Determine the [X, Y] coordinate at the center of the cell enclosing the given text.  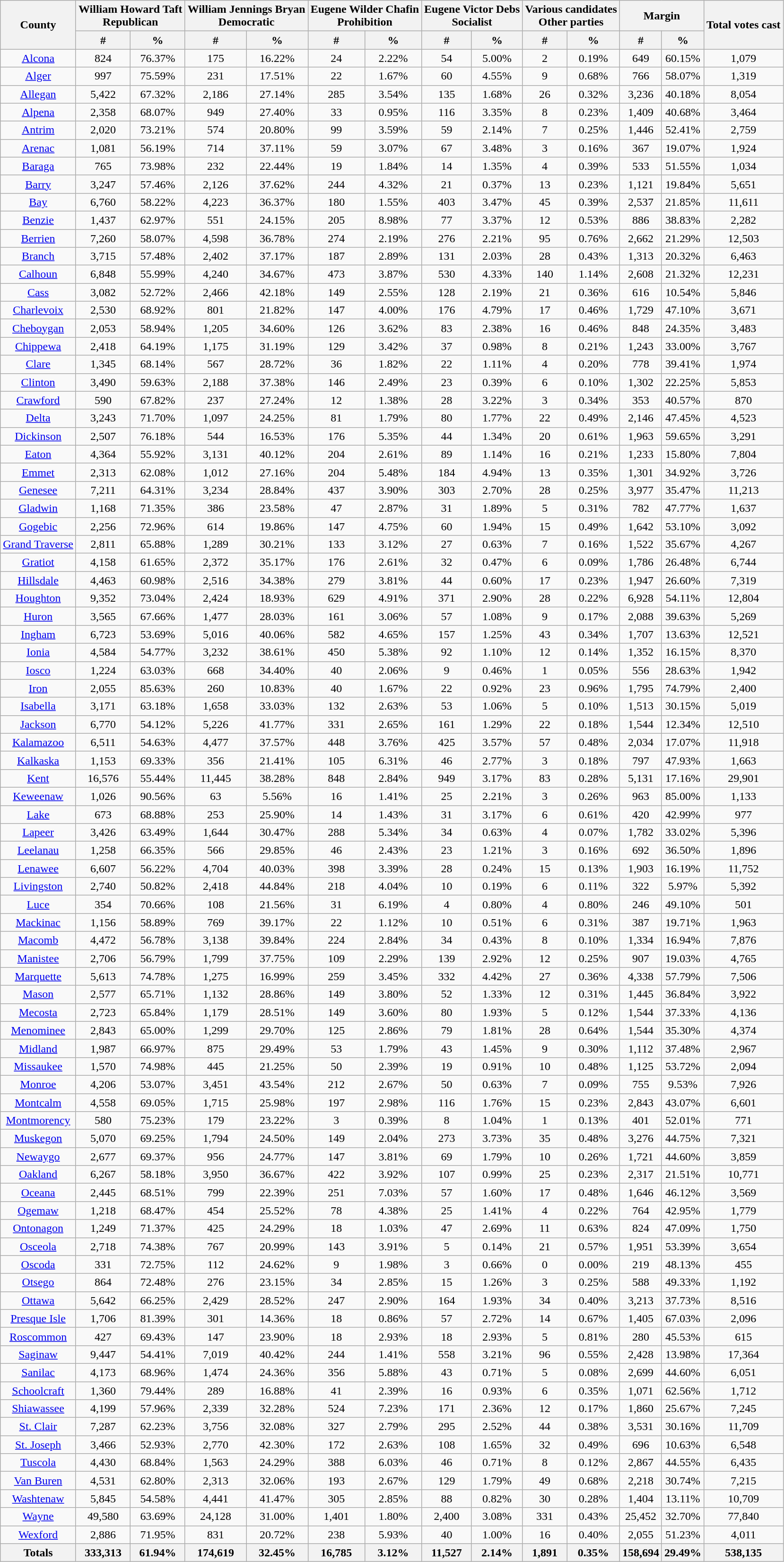
3,464 [744, 112]
21.32% [683, 274]
56.19% [158, 148]
8,516 [744, 1300]
16.53% [277, 436]
2,088 [640, 616]
35.17% [277, 562]
67 [447, 148]
1.03% [393, 1229]
6,607 [103, 869]
1.04% [497, 1121]
Emmet [38, 472]
58.18% [158, 1175]
20.80% [277, 130]
58.22% [158, 202]
69.33% [158, 760]
4,364 [103, 454]
7,804 [744, 454]
1.00% [497, 1535]
23.90% [277, 1336]
3.06% [393, 616]
5,845 [103, 1499]
33 [336, 112]
232 [216, 166]
12,521 [744, 634]
68.47% [158, 1211]
179 [216, 1121]
4,240 [216, 274]
40.57% [683, 400]
4.94% [497, 472]
1.25% [497, 634]
Newaygo [38, 1157]
St. Clair [38, 1427]
Sanilac [38, 1372]
4.32% [393, 184]
4,441 [216, 1499]
Lapeer [38, 833]
2.38% [497, 328]
William Jennings BryanDemocratic [246, 16]
1,352 [640, 652]
4.38% [393, 1211]
20 [545, 436]
956 [216, 1157]
Alger [38, 76]
386 [216, 508]
1.60% [497, 1193]
11,709 [744, 1427]
3.62% [393, 328]
Marquette [38, 976]
Kalamazoo [38, 742]
92 [447, 652]
37.17% [277, 256]
36.67% [277, 1175]
1.76% [497, 1103]
26.48% [683, 562]
0 [545, 1264]
Lenawee [38, 869]
246 [640, 904]
40.18% [683, 94]
34.67% [277, 274]
21.29% [683, 238]
5,070 [103, 1139]
49 [545, 1481]
51.55% [683, 166]
907 [640, 958]
2,218 [640, 1481]
40.12% [277, 454]
46.12% [683, 1193]
473 [336, 274]
56.78% [158, 940]
34.38% [277, 580]
4.33% [497, 274]
56.79% [158, 958]
78 [336, 1211]
1,233 [640, 454]
28.52% [277, 1300]
219 [640, 1264]
1,175 [216, 346]
39.84% [277, 940]
1.80% [393, 1517]
5,019 [744, 706]
3,082 [103, 292]
10,709 [744, 1499]
1,891 [545, 1553]
67.32% [158, 94]
616 [640, 292]
21.56% [277, 904]
3.48% [497, 148]
1,218 [103, 1211]
2,146 [640, 418]
3,859 [744, 1157]
501 [744, 904]
3.80% [393, 994]
21.85% [683, 202]
63 [216, 796]
Keweenaw [38, 796]
231 [216, 76]
3,426 [103, 833]
1.82% [393, 364]
1,179 [216, 1012]
Kent [38, 778]
72.75% [158, 1264]
580 [103, 1121]
977 [744, 814]
1,289 [216, 544]
74.38% [158, 1246]
79.44% [158, 1390]
0.92% [497, 688]
6,928 [640, 598]
184 [447, 472]
322 [640, 886]
174,619 [216, 1553]
1,258 [103, 851]
39.63% [683, 616]
47.77% [683, 508]
1.89% [497, 508]
1.08% [497, 616]
Oakland [38, 1175]
1,779 [744, 1211]
2,445 [103, 1193]
0.30% [593, 1048]
4,531 [103, 1481]
3.47% [497, 202]
3,756 [216, 1427]
2.65% [393, 724]
41.47% [277, 1499]
28.72% [277, 364]
34.60% [277, 328]
3,490 [103, 382]
5.38% [393, 652]
37.38% [277, 382]
Charlevoix [38, 310]
16.99% [277, 976]
1,446 [640, 130]
551 [216, 220]
2,188 [216, 382]
21.25% [277, 1066]
72.96% [158, 527]
40.68% [683, 112]
614 [216, 527]
24 [336, 58]
Ionia [38, 652]
11 [545, 1229]
Luce [38, 904]
289 [216, 1390]
19.03% [683, 958]
81 [336, 418]
60.98% [158, 580]
9.53% [683, 1084]
0.08% [593, 1372]
Leelanau [38, 851]
34.40% [277, 670]
0.11% [593, 886]
1.33% [497, 994]
3.60% [393, 1012]
105 [336, 760]
28.51% [277, 1012]
5.93% [393, 1535]
574 [216, 130]
54.58% [158, 1499]
4,199 [103, 1409]
22.44% [277, 166]
25.52% [277, 1211]
56.22% [158, 869]
66.97% [158, 1048]
1,299 [216, 1030]
1,750 [744, 1229]
11,527 [447, 1553]
53.69% [158, 634]
2 [545, 58]
4.75% [393, 527]
69.05% [158, 1103]
6.31% [393, 760]
74.98% [158, 1066]
1,034 [744, 166]
85.63% [158, 688]
963 [640, 796]
40.03% [277, 869]
57.96% [158, 1409]
38.61% [277, 652]
3,236 [640, 94]
668 [216, 670]
5.56% [277, 796]
Presque Isle [38, 1318]
2,358 [103, 112]
875 [216, 1048]
62.56% [683, 1390]
55.44% [158, 778]
157 [447, 634]
William Howard TaftRepublican [131, 16]
90.56% [158, 796]
24.62% [277, 1264]
61.65% [158, 562]
1,404 [640, 1499]
274 [336, 238]
Eaton [38, 454]
4.04% [393, 886]
77 [447, 220]
4.91% [393, 598]
2,034 [640, 742]
0.86% [393, 1318]
54 [447, 58]
54.63% [158, 742]
35.47% [683, 490]
Gogebic [38, 527]
1,795 [640, 688]
74.78% [158, 976]
158,694 [640, 1553]
25,452 [640, 1517]
3,466 [103, 1445]
69.25% [158, 1139]
0.81% [593, 1336]
81.39% [158, 1318]
59.65% [683, 436]
3,726 [744, 472]
1,477 [216, 616]
12,503 [744, 238]
7.23% [393, 1409]
42.95% [683, 1211]
1,715 [216, 1103]
52.72% [158, 292]
7,287 [103, 1427]
0.82% [497, 1499]
64.31% [158, 490]
131 [447, 256]
53.39% [683, 1246]
24.25% [277, 418]
3.92% [393, 1175]
20.99% [277, 1246]
10.54% [683, 292]
538,135 [744, 1553]
74.79% [683, 688]
69.37% [158, 1157]
57.46% [158, 184]
1.34% [497, 436]
5,269 [744, 616]
9,352 [103, 598]
44.75% [683, 1139]
Tuscola [38, 1463]
588 [640, 1282]
49,580 [103, 1517]
1,437 [103, 220]
205 [336, 220]
35 [545, 1139]
50.82% [158, 886]
1,153 [103, 760]
53.72% [683, 1066]
2,718 [103, 1246]
24.15% [277, 220]
1,112 [640, 1048]
797 [640, 760]
1.06% [497, 706]
558 [447, 1354]
765 [103, 166]
99 [336, 130]
4,267 [744, 544]
54.77% [158, 652]
23.22% [277, 1121]
327 [336, 1427]
6,267 [103, 1175]
37.73% [683, 1300]
4,136 [744, 1012]
1.68% [497, 94]
79 [447, 1030]
3,767 [744, 346]
0.64% [593, 1030]
2,282 [744, 220]
454 [216, 1211]
73.98% [158, 166]
2.06% [393, 670]
448 [336, 742]
3,276 [640, 1139]
Total votes cast [744, 25]
76.18% [158, 436]
65.84% [158, 1012]
Dickinson [38, 436]
1,156 [103, 922]
72.48% [158, 1282]
1,081 [103, 148]
Ottawa [38, 1300]
Mackinac [38, 922]
1,987 [103, 1048]
95 [545, 238]
57.48% [158, 256]
125 [336, 1030]
26 [545, 94]
Benzie [38, 220]
2,096 [744, 1318]
778 [640, 364]
45 [545, 202]
24.36% [277, 1372]
4,523 [744, 418]
6,051 [744, 1372]
2.43% [393, 851]
2,530 [103, 310]
3.39% [393, 869]
2,811 [103, 544]
0.37% [497, 184]
455 [744, 1264]
36.37% [277, 202]
8,054 [744, 94]
St. Joseph [38, 1445]
8,370 [744, 652]
401 [640, 1121]
62.97% [158, 220]
16.22% [277, 58]
64.19% [158, 346]
3.08% [497, 1517]
Wayne [38, 1517]
52 [447, 994]
County [38, 25]
52.41% [683, 130]
Calhoun [38, 274]
6,435 [744, 1463]
32.28% [277, 1409]
1,275 [216, 976]
6,463 [744, 256]
870 [744, 400]
649 [640, 58]
3,715 [103, 256]
25.90% [277, 814]
37.11% [277, 148]
2,466 [216, 292]
Midland [38, 1048]
2.52% [497, 1427]
673 [103, 814]
17,364 [744, 1354]
Clare [38, 364]
7,926 [744, 1084]
Ingham [38, 634]
34.92% [683, 472]
Gladwin [38, 508]
3,671 [744, 310]
2.04% [393, 1139]
Jackson [38, 724]
1.29% [497, 724]
24,128 [216, 1517]
3,243 [103, 418]
3,565 [103, 616]
54.12% [158, 724]
1,401 [336, 1517]
49.33% [683, 1282]
71.37% [158, 1229]
Barry [38, 184]
20.32% [683, 256]
590 [103, 400]
6,548 [744, 1445]
25.98% [277, 1103]
22.25% [683, 382]
Roscommon [38, 1336]
16.15% [683, 652]
5.00% [497, 58]
3,922 [744, 994]
2.92% [497, 958]
1,794 [216, 1139]
4,472 [103, 940]
71.70% [158, 418]
70.66% [158, 904]
Margin [662, 16]
2.69% [497, 1229]
58.94% [158, 328]
2,723 [103, 1012]
Berrien [38, 238]
43.54% [277, 1084]
7,321 [744, 1139]
Kalkaska [38, 760]
280 [640, 1336]
2,537 [640, 202]
4.79% [497, 310]
3.73% [497, 1139]
3,569 [744, 1193]
3,977 [640, 490]
60.15% [683, 58]
35.30% [683, 1030]
3,232 [216, 652]
47.45% [683, 418]
273 [447, 1139]
24.35% [683, 328]
47.09% [683, 1229]
68.07% [158, 112]
Hillsdale [38, 580]
3.21% [497, 1354]
197 [336, 1103]
19.07% [683, 148]
10.63% [683, 1445]
11,213 [744, 490]
16.88% [277, 1390]
7,506 [744, 976]
4,011 [744, 1535]
51.23% [683, 1535]
7,319 [744, 580]
67.03% [683, 1318]
16,576 [103, 778]
3.42% [393, 346]
Wexford [38, 1535]
7.03% [393, 1193]
65.71% [158, 994]
Oceana [38, 1193]
19.84% [683, 184]
288 [336, 833]
Livingston [38, 886]
68.92% [158, 310]
3,950 [216, 1175]
6,723 [103, 634]
Iosco [38, 670]
1,012 [216, 472]
1.77% [497, 418]
5,853 [744, 382]
2.86% [393, 1030]
445 [216, 1066]
68.84% [158, 1463]
2.79% [393, 1427]
6,770 [103, 724]
Allegan [38, 94]
5,226 [216, 724]
4.55% [497, 76]
387 [640, 922]
33.03% [277, 706]
16.19% [683, 869]
Mason [38, 994]
4,704 [216, 869]
2,424 [216, 598]
5.34% [393, 833]
27.16% [277, 472]
279 [336, 580]
Saginaw [38, 1354]
36.50% [683, 851]
1,302 [640, 382]
1,729 [640, 310]
3.57% [497, 742]
8.98% [393, 220]
1,706 [103, 1318]
1,474 [216, 1372]
1.43% [393, 814]
22.39% [277, 1193]
12,510 [744, 724]
52.01% [683, 1121]
41 [336, 1390]
1,974 [744, 364]
Totals [38, 1553]
3.76% [393, 742]
1,192 [744, 1282]
831 [216, 1535]
42.99% [683, 814]
1.12% [393, 922]
27.14% [277, 94]
Ogemaw [38, 1211]
2,402 [216, 256]
1,786 [640, 562]
Gratiot [38, 562]
1,721 [640, 1157]
31.19% [277, 346]
10,771 [744, 1175]
2.49% [393, 382]
69 [447, 1157]
0.05% [593, 670]
2.98% [393, 1103]
66.35% [158, 851]
0.99% [497, 1175]
1.35% [497, 166]
367 [640, 148]
Montmorency [38, 1121]
13.63% [683, 634]
24.77% [277, 1157]
29.85% [277, 851]
1,224 [103, 670]
2,677 [103, 1157]
771 [744, 1121]
251 [336, 1193]
55.99% [158, 274]
133 [336, 544]
7,245 [744, 1409]
Houghton [38, 598]
Huron [38, 616]
45.53% [683, 1336]
11,611 [744, 202]
2,608 [640, 274]
Grand Traverse [38, 544]
Clinton [38, 382]
Branch [38, 256]
1,334 [640, 940]
36.84% [683, 994]
39.17% [277, 922]
2.29% [393, 958]
164 [447, 1300]
3.22% [497, 400]
3,092 [744, 527]
237 [216, 400]
1,168 [103, 508]
30.15% [683, 706]
332 [447, 976]
Baraga [38, 166]
1.81% [497, 1030]
3.87% [393, 274]
2.77% [497, 760]
260 [216, 688]
28.03% [277, 616]
3,531 [640, 1427]
17.51% [277, 76]
23.15% [277, 1282]
32.08% [277, 1427]
0.47% [497, 562]
3,131 [216, 454]
57.79% [683, 976]
11,752 [744, 869]
3.91% [393, 1246]
31.00% [277, 1517]
692 [640, 851]
4,477 [216, 742]
7,211 [103, 490]
450 [336, 652]
2.72% [497, 1318]
71.95% [158, 1535]
5,642 [103, 1300]
24.50% [277, 1139]
54.41% [158, 1354]
Montcalm [38, 1103]
47.10% [683, 310]
5,016 [216, 634]
582 [336, 634]
2,094 [744, 1066]
0.76% [593, 238]
1,121 [640, 184]
42.30% [277, 1445]
1,097 [216, 418]
755 [640, 1084]
6,848 [103, 274]
5,392 [744, 886]
4,338 [640, 976]
799 [216, 1193]
53.10% [683, 527]
30.21% [277, 544]
Chippewa [38, 346]
62.80% [158, 1481]
47.93% [683, 760]
4,558 [103, 1103]
Various candidatesOther parties [571, 16]
Muskegon [38, 1139]
1,951 [640, 1246]
32.06% [277, 1481]
3,234 [216, 490]
135 [447, 94]
0.38% [593, 1427]
16,785 [336, 1553]
2,317 [640, 1175]
1.11% [497, 364]
4,374 [744, 1030]
Macomb [38, 940]
Iron [38, 688]
714 [216, 148]
3.35% [497, 112]
17.16% [683, 778]
20.72% [277, 1535]
37.33% [683, 1012]
10.83% [277, 688]
3.45% [393, 976]
0.55% [593, 1354]
67.66% [158, 616]
2,867 [640, 1463]
6,511 [103, 742]
30.74% [683, 1481]
29.70% [277, 1030]
1,026 [103, 796]
1,642 [640, 527]
Arenac [38, 148]
3.37% [497, 220]
6,601 [744, 1103]
38.83% [683, 220]
62.08% [158, 472]
0.51% [497, 922]
26.60% [683, 580]
3.07% [393, 148]
0.53% [593, 220]
41.77% [277, 724]
67.82% [158, 400]
1,313 [640, 256]
767 [216, 1246]
73.21% [158, 130]
766 [640, 76]
6.19% [393, 904]
30.16% [683, 1427]
Delta [38, 418]
48.13% [683, 1264]
63.03% [158, 670]
Mecosta [38, 1012]
128 [447, 292]
2,662 [640, 238]
13.98% [683, 1354]
886 [640, 220]
1,896 [744, 851]
0.20% [593, 364]
2,126 [216, 184]
5,651 [744, 184]
77,840 [744, 1517]
65.88% [158, 544]
Eugene Victor DebsSocialist [472, 16]
1,360 [103, 1390]
3,451 [216, 1084]
73.04% [158, 598]
1,942 [744, 670]
5,613 [103, 976]
68.96% [158, 1372]
Washtenaw [38, 1499]
1,319 [744, 76]
0.93% [497, 1390]
37.57% [277, 742]
1,405 [640, 1318]
Monroe [38, 1084]
354 [103, 904]
1.21% [497, 851]
14.36% [277, 1318]
1,570 [103, 1066]
3,483 [744, 328]
Cheboygan [38, 328]
4,598 [216, 238]
427 [103, 1336]
3,291 [744, 436]
2,507 [103, 436]
146 [336, 382]
5,131 [640, 778]
132 [336, 706]
27.40% [277, 112]
27.24% [277, 400]
55.92% [158, 454]
65.00% [158, 1030]
2,339 [216, 1409]
3.54% [393, 94]
1,644 [216, 833]
0.07% [593, 833]
39.41% [683, 364]
2,428 [640, 1354]
Bay [38, 202]
4,463 [103, 580]
353 [640, 400]
44.55% [683, 1463]
544 [216, 436]
75.23% [158, 1121]
6,744 [744, 562]
333,313 [103, 1553]
52.93% [158, 1445]
1,707 [640, 634]
29,901 [744, 778]
864 [103, 1282]
2,020 [103, 130]
247 [336, 1300]
Eugene Wilder ChafinProhibition [365, 16]
5.97% [683, 886]
75.59% [158, 76]
4.65% [393, 634]
1,637 [744, 508]
2,516 [216, 580]
769 [216, 922]
63.69% [158, 1517]
140 [545, 274]
17.07% [683, 742]
37.48% [683, 1048]
54.11% [683, 598]
1,860 [640, 1409]
187 [336, 256]
4,158 [103, 562]
30.47% [277, 833]
28.86% [277, 994]
18.93% [277, 598]
2,577 [103, 994]
63.18% [158, 706]
2,967 [744, 1048]
40.06% [277, 634]
Isabella [38, 706]
0.57% [593, 1246]
2,256 [103, 527]
1,658 [216, 706]
2.22% [393, 58]
32.70% [683, 1517]
259 [336, 976]
68.14% [158, 364]
1,712 [744, 1390]
19.86% [277, 527]
6.03% [393, 1463]
Oscoda [38, 1264]
4,765 [744, 958]
371 [447, 598]
566 [216, 851]
305 [336, 1499]
5.35% [393, 436]
1,799 [216, 958]
Menominee [38, 1030]
1,782 [640, 833]
1.45% [497, 1048]
171 [447, 1409]
36.78% [277, 238]
42.18% [277, 292]
28.84% [277, 490]
Cass [38, 292]
2.36% [497, 1409]
2,706 [103, 958]
1,947 [640, 580]
4,173 [103, 1372]
1.38% [393, 400]
180 [336, 202]
629 [336, 598]
23.58% [277, 508]
112 [216, 1264]
422 [336, 1175]
285 [336, 94]
218 [336, 886]
0.32% [593, 94]
3,213 [640, 1300]
1,924 [744, 148]
764 [640, 1211]
3.59% [393, 130]
303 [447, 490]
1,243 [640, 346]
Van Buren [38, 1481]
88 [447, 1499]
37.75% [277, 958]
524 [336, 1409]
2,053 [103, 328]
6,760 [103, 202]
21.82% [277, 310]
172 [336, 1445]
Alcona [38, 58]
1,071 [640, 1390]
7,215 [744, 1481]
4,430 [103, 1463]
12,804 [744, 598]
3.90% [393, 490]
3,138 [216, 940]
85.00% [683, 796]
2,886 [103, 1535]
21.41% [277, 760]
238 [336, 1535]
4.42% [497, 976]
Osceola [38, 1246]
2.87% [393, 508]
7,876 [744, 940]
Antrim [38, 130]
782 [640, 508]
253 [216, 814]
30 [545, 1499]
1,079 [744, 58]
175 [216, 58]
2.70% [497, 490]
68.88% [158, 814]
63.49% [158, 833]
997 [103, 76]
36 [336, 364]
4,584 [103, 652]
2,759 [744, 130]
Genesee [38, 490]
44.84% [277, 886]
12,231 [744, 274]
1,132 [216, 994]
76.37% [158, 58]
1,522 [640, 544]
2,429 [216, 1300]
11,918 [744, 742]
1,663 [744, 760]
5.88% [393, 1372]
126 [336, 328]
33.00% [683, 346]
1,133 [744, 796]
1.98% [393, 1264]
5,846 [744, 292]
32.45% [277, 1553]
1,646 [640, 1193]
37 [447, 346]
2,740 [103, 886]
5,396 [744, 833]
21.51% [683, 1175]
1,345 [103, 364]
696 [640, 1445]
398 [336, 869]
Alpena [38, 112]
1.55% [393, 202]
2,372 [216, 562]
0.66% [497, 1264]
Otsego [38, 1282]
0.60% [497, 580]
11,445 [216, 778]
58.89% [158, 922]
530 [447, 274]
801 [216, 310]
107 [447, 1175]
15.80% [683, 454]
33.02% [683, 833]
0.00% [593, 1264]
Shiawassee [38, 1409]
1,563 [216, 1463]
Ontonagon [38, 1229]
2,699 [640, 1372]
1,249 [103, 1229]
49.10% [683, 904]
0.24% [497, 869]
71.35% [158, 508]
0.98% [497, 346]
212 [336, 1084]
193 [336, 1481]
62.23% [158, 1427]
53.07% [158, 1084]
40.42% [277, 1354]
0.96% [593, 688]
59.63% [158, 382]
Schoolcraft [38, 1390]
1.26% [497, 1282]
1.84% [393, 166]
19.71% [683, 922]
1,445 [640, 994]
556 [640, 670]
1.65% [497, 1445]
1,125 [640, 1066]
5,422 [103, 94]
301 [216, 1318]
38.28% [277, 778]
13.11% [683, 1499]
437 [336, 490]
1,301 [640, 472]
4.00% [393, 310]
3,654 [744, 1246]
139 [447, 958]
96 [545, 1354]
2,770 [216, 1445]
109 [336, 958]
4,223 [216, 202]
12.34% [683, 724]
1,409 [640, 112]
7,019 [216, 1354]
16.94% [683, 940]
0.67% [593, 1318]
89 [447, 454]
388 [336, 1463]
2.03% [497, 256]
1,205 [216, 328]
1.94% [497, 527]
2.55% [393, 292]
420 [640, 814]
25.67% [683, 1409]
567 [216, 364]
7,260 [103, 238]
68.51% [158, 1193]
69.43% [158, 1336]
4,206 [103, 1084]
Manistee [38, 958]
1.10% [497, 652]
615 [744, 1336]
35.67% [683, 544]
Crawford [38, 400]
9,447 [103, 1354]
143 [336, 1246]
2.89% [393, 256]
37.62% [277, 184]
224 [336, 940]
2,186 [216, 94]
Missaukee [38, 1066]
66.25% [158, 1300]
1,513 [640, 706]
0.91% [497, 1066]
3,247 [103, 184]
Lake [38, 814]
533 [640, 166]
1,903 [640, 869]
28.63% [683, 670]
295 [447, 1427]
403 [447, 202]
0.95% [393, 112]
43.07% [683, 1103]
5.48% [393, 472]
3,171 [103, 706]
61.94% [158, 1553]
